For the text-containing cell, return its midpoint in (x, y) coordinate format. 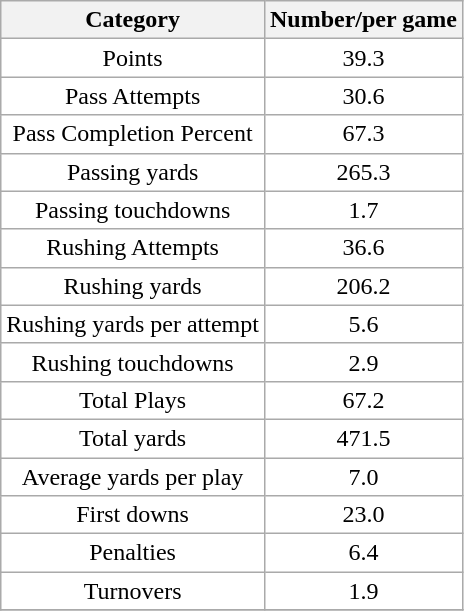
Number/per game (363, 20)
67.3 (363, 134)
Rushing touchdowns (133, 362)
Pass Attempts (133, 96)
36.6 (363, 248)
Turnovers (133, 591)
2.9 (363, 362)
67.2 (363, 400)
Rushing Attempts (133, 248)
1.9 (363, 591)
23.0 (363, 515)
Average yards per play (133, 477)
1.7 (363, 210)
6.4 (363, 553)
Total Plays (133, 400)
Category (133, 20)
39.3 (363, 58)
Total yards (133, 438)
5.6 (363, 324)
265.3 (363, 172)
7.0 (363, 477)
206.2 (363, 286)
Passing touchdowns (133, 210)
Passing yards (133, 172)
Pass Completion Percent (133, 134)
Penalties (133, 553)
Rushing yards (133, 286)
First downs (133, 515)
471.5 (363, 438)
30.6 (363, 96)
Points (133, 58)
Rushing yards per attempt (133, 324)
